Extract the [x, y] coordinate from the center of the cell holding the provided text.  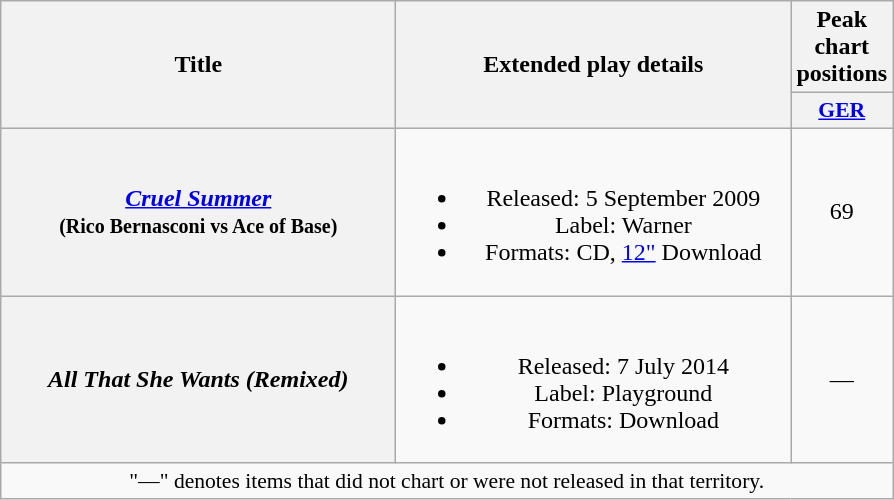
All That She Wants (Remixed) [198, 380]
Title [198, 65]
Released: 7 July 2014Label: PlaygroundFormats: Download [594, 380]
Extended play details [594, 65]
Released: 5 September 2009Label: WarnerFormats: CD, 12" Download [594, 212]
Cruel Summer (Rico Bernasconi vs Ace of Base) [198, 212]
— [842, 380]
GER [842, 111]
"—" denotes items that did not chart or were not released in that territory. [447, 481]
Peakchartpositions [842, 47]
69 [842, 212]
